Determine the (X, Y) coordinate at the center of the cell enclosing the given text.  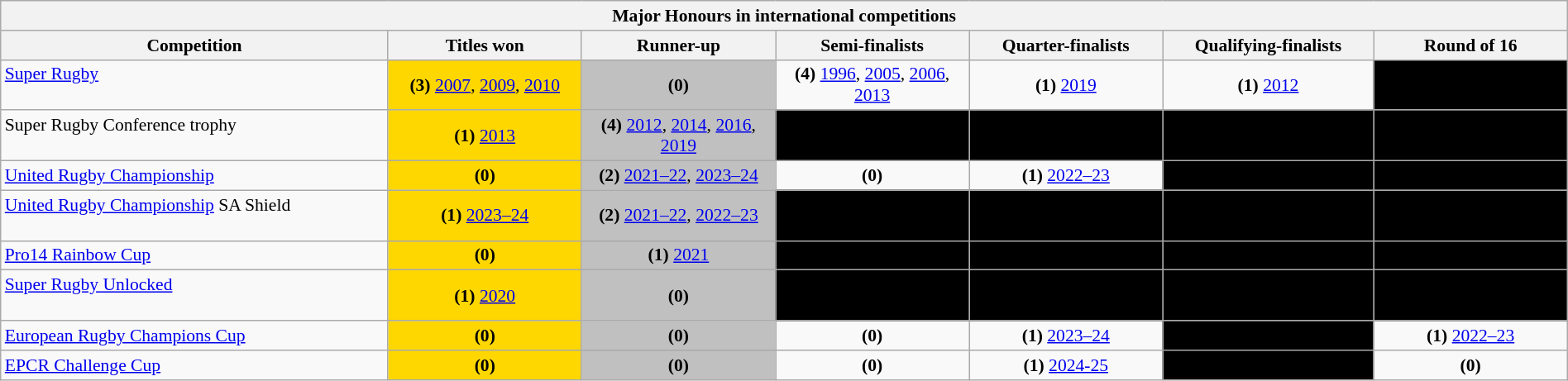
(1) 2021 (678, 255)
Super Rugby Unlocked (194, 296)
United Rugby Championship (194, 176)
Pro14 Rainbow Cup (194, 255)
(1) 2019 (1066, 84)
(1) 2020 (485, 296)
(4) 1996, 2005, 2006, 2013 (872, 84)
EPCR Challenge Cup (194, 365)
(2) 2021–22, 2023–24 (678, 176)
Competition (194, 45)
Quarter-finalists (1066, 45)
(3) 2007, 2009, 2010 (485, 84)
Runner-up (678, 45)
European Rugby Champions Cup (194, 336)
(1) 2012 (1269, 84)
(4) 2012, 2014, 2016, 2019 (678, 136)
Round of 16 (1470, 45)
Qualifying-finalists (1269, 45)
(1) 2013 (485, 136)
Semi-finalists (872, 45)
Super Rugby Conference trophy (194, 136)
Titles won (485, 45)
(2) 2021–22, 2022–23 (678, 215)
United Rugby Championship SA Shield (194, 215)
Super Rugby (194, 84)
Major Honours in international competitions (784, 16)
(1) 2024-25 (1066, 365)
